For the text-containing cell, return its midpoint in [x, y] coordinate format. 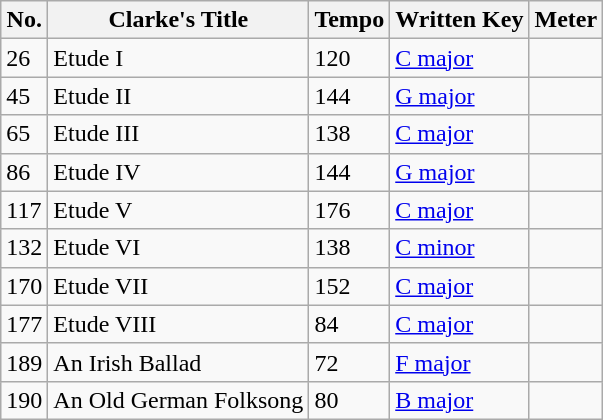
72 [350, 362]
65 [24, 134]
176 [350, 210]
B major [460, 400]
Etude III [178, 134]
Etude V [178, 210]
190 [24, 400]
117 [24, 210]
No. [24, 20]
Meter [566, 20]
F major [460, 362]
152 [350, 286]
C minor [460, 248]
132 [24, 248]
Etude I [178, 58]
170 [24, 286]
Written Key [460, 20]
Etude II [178, 96]
45 [24, 96]
26 [24, 58]
Tempo [350, 20]
177 [24, 324]
Etude VII [178, 286]
Etude VIII [178, 324]
86 [24, 172]
Etude VI [178, 248]
189 [24, 362]
80 [350, 400]
An Old German Folksong [178, 400]
Etude IV [178, 172]
120 [350, 58]
An Irish Ballad [178, 362]
Clarke's Title [178, 20]
84 [350, 324]
